Output the (x, y) coordinate of the center of the cell containing the given text.  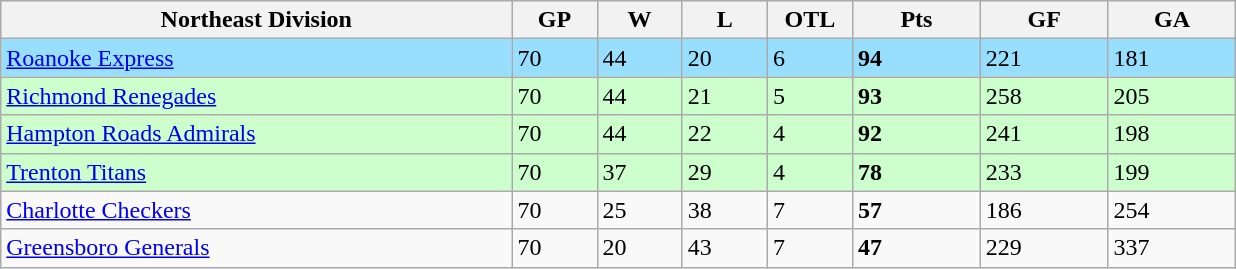
78 (917, 172)
198 (1172, 134)
221 (1044, 58)
94 (917, 58)
233 (1044, 172)
GF (1044, 20)
21 (724, 96)
W (640, 20)
181 (1172, 58)
38 (724, 210)
Pts (917, 20)
57 (917, 210)
Trenton Titans (256, 172)
Charlotte Checkers (256, 210)
92 (917, 134)
22 (724, 134)
5 (810, 96)
L (724, 20)
GP (554, 20)
29 (724, 172)
43 (724, 248)
229 (1044, 248)
93 (917, 96)
Northeast Division (256, 20)
Richmond Renegades (256, 96)
OTL (810, 20)
186 (1044, 210)
GA (1172, 20)
Roanoke Express (256, 58)
337 (1172, 248)
205 (1172, 96)
25 (640, 210)
199 (1172, 172)
258 (1044, 96)
Hampton Roads Admirals (256, 134)
6 (810, 58)
47 (917, 248)
254 (1172, 210)
241 (1044, 134)
Greensboro Generals (256, 248)
37 (640, 172)
